Return the [x, y] coordinate for the center point of the cell that contains the specified text.  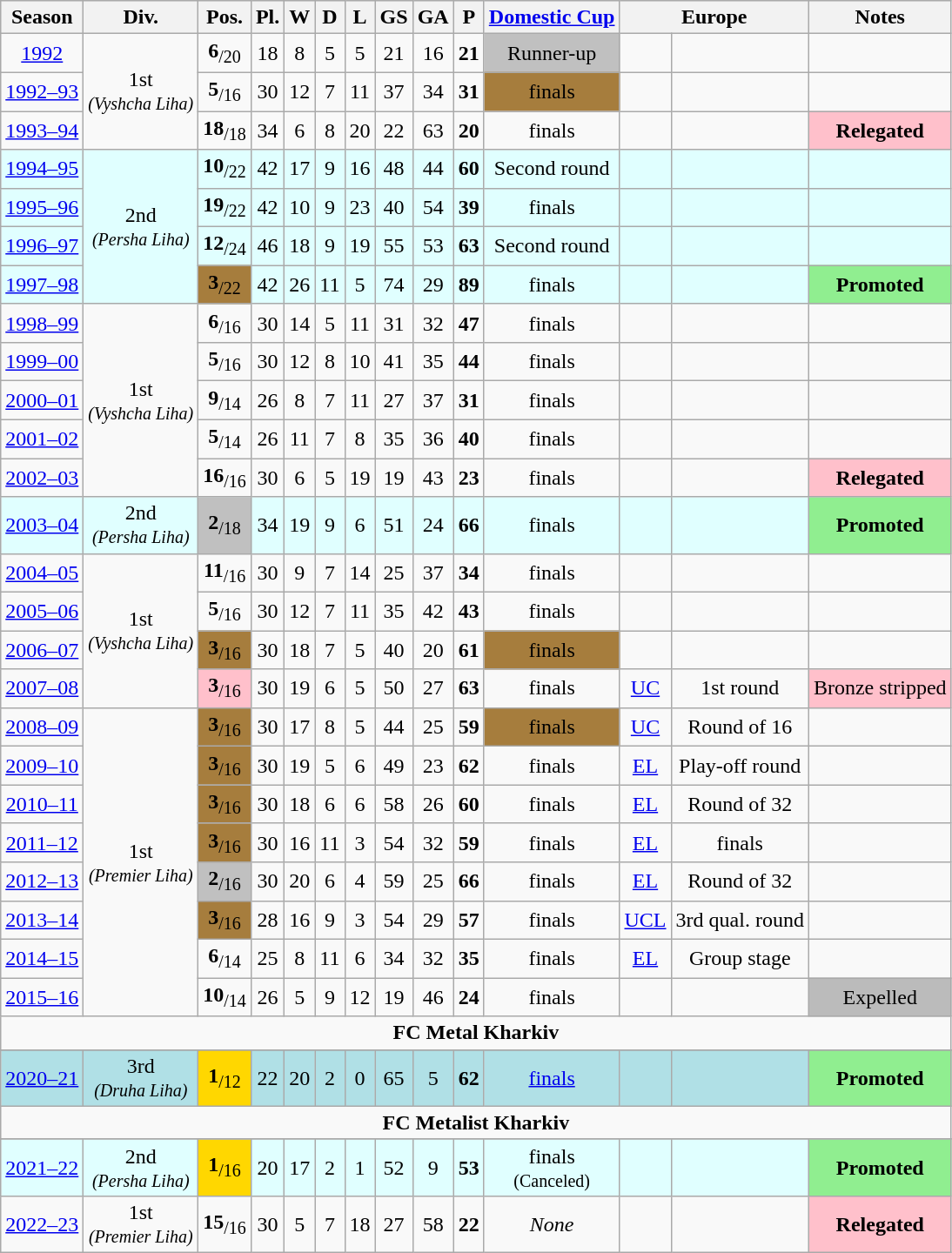
10/14 [225, 997]
1998–99 [42, 323]
FC Metal Kharkiv [476, 1033]
2005–06 [42, 611]
6/20 [225, 53]
2008–09 [42, 727]
2006–07 [42, 650]
Pl. [267, 17]
1993–94 [42, 131]
1992–93 [42, 91]
Play-off round [740, 766]
Pos. [225, 17]
2000–01 [42, 400]
2011–12 [42, 842]
2/16 [225, 881]
1995–96 [42, 207]
52 [393, 1168]
10/22 [225, 169]
3rd(Druha Liha) [141, 1077]
Expelled [880, 997]
UCL [646, 920]
51 [393, 526]
P [468, 17]
15/16 [225, 1223]
Notes [880, 17]
2021–22 [42, 1168]
2009–10 [42, 766]
74 [393, 285]
50 [393, 688]
2013–14 [42, 920]
41 [393, 362]
1/16 [225, 1168]
Europe [714, 17]
57 [468, 920]
18/18 [225, 131]
GA [433, 17]
2014–15 [42, 958]
Season [42, 17]
Domestic Cup [552, 17]
Group stage [740, 958]
49 [393, 766]
2007–08 [42, 688]
47 [468, 323]
48 [393, 169]
2022–23 [42, 1223]
Bronze stripped [880, 688]
None [552, 1223]
Runner-up [552, 53]
0 [360, 1077]
28 [267, 920]
2010–11 [42, 804]
11/16 [225, 573]
L [360, 17]
1st round [740, 688]
1997–98 [42, 285]
1996–97 [42, 246]
89 [468, 285]
1/12 [225, 1077]
GS [393, 17]
3/22 [225, 285]
2001–02 [42, 439]
2004–05 [42, 573]
19/22 [225, 207]
Div. [141, 17]
2020–21 [42, 1077]
1999–00 [42, 362]
2003–04 [42, 526]
55 [393, 246]
1994–95 [42, 169]
3rd qual. round [740, 920]
1 [360, 1168]
39 [468, 207]
2002–03 [42, 478]
1992 [42, 53]
FC Metalist Kharkiv [476, 1122]
9/14 [225, 400]
61 [468, 650]
2012–13 [42, 881]
4 [360, 881]
6/16 [225, 323]
W [299, 17]
finals(Canceled) [552, 1168]
2/18 [225, 526]
6/14 [225, 958]
D [330, 17]
12/24 [225, 246]
16/16 [225, 478]
36 [433, 439]
65 [393, 1077]
5/14 [225, 439]
2015–16 [42, 997]
Round of 16 [740, 727]
